Locate the cell with the specified text and output its [x, y] center coordinate. 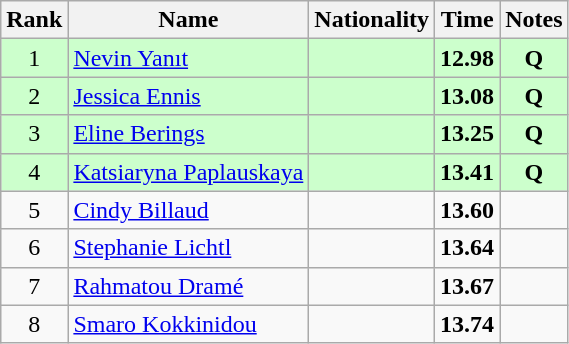
6 [34, 248]
13.60 [468, 210]
2 [34, 96]
7 [34, 286]
Cindy Billaud [188, 210]
13.25 [468, 134]
Name [188, 20]
Katsiaryna Paplauskaya [188, 172]
13.41 [468, 172]
Stephanie Lichtl [188, 248]
13.67 [468, 286]
8 [34, 324]
5 [34, 210]
3 [34, 134]
Jessica Ennis [188, 96]
13.64 [468, 248]
13.74 [468, 324]
Eline Berings [188, 134]
Notes [534, 20]
Nationality [372, 20]
Nevin Yanıt [188, 58]
4 [34, 172]
Rank [34, 20]
Rahmatou Dramé [188, 286]
12.98 [468, 58]
Smaro Kokkinidou [188, 324]
1 [34, 58]
Time [468, 20]
13.08 [468, 96]
